Scan for the cell matching the given text and deliver its [X, Y] coordinate at center. 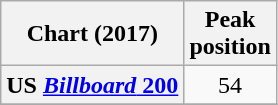
US Billboard 200 [92, 85]
Chart (2017) [92, 34]
54 [230, 85]
Peak position [230, 34]
